Provide the [X, Y] coordinate of the cell's center where the given text is located.  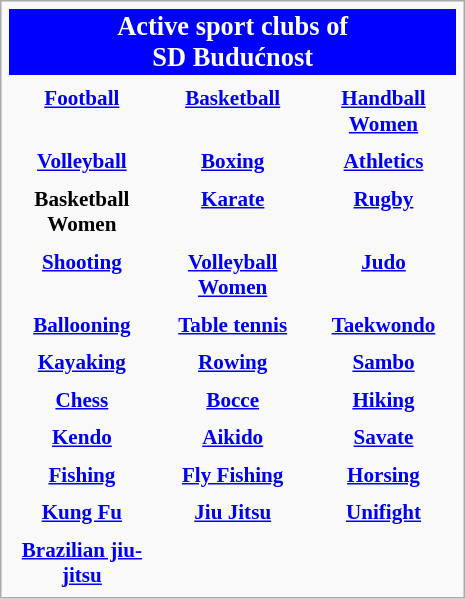
Basketball [233, 111]
Judo [384, 274]
Aikido [233, 437]
Kendo [82, 437]
Volleyball Women [233, 274]
Boxing [233, 161]
Sambo [384, 362]
Fishing [82, 474]
Football [82, 111]
Kung Fu [82, 512]
Active sport clubs ofSD Budućnost [232, 42]
Unifight [384, 512]
Chess [82, 399]
Table tennis [233, 324]
Savate [384, 437]
Hiking [384, 399]
Shooting [82, 274]
Athletics [384, 161]
Rugby [384, 211]
Rowing [233, 362]
Volleyball [82, 161]
Fly Fishing [233, 474]
Bocce [233, 399]
Kayaking [82, 362]
Ballooning [82, 324]
Taekwondo [384, 324]
Brazilian jiu-jitsu [82, 562]
Karate [233, 211]
Basketball Women [82, 211]
Horsing [384, 474]
Handball Women [384, 111]
Jiu Jitsu [233, 512]
